For the text-containing cell, return its midpoint in [x, y] coordinate format. 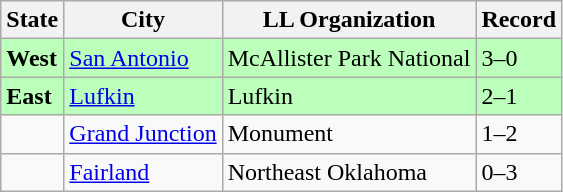
Northeast Oklahoma [349, 172]
McAllister Park National [349, 58]
State [32, 20]
East [32, 96]
3–0 [519, 58]
City [143, 20]
LL Organization [349, 20]
West [32, 58]
Grand Junction [143, 134]
Monument [349, 134]
Fairland [143, 172]
Record [519, 20]
San Antonio [143, 58]
1–2 [519, 134]
2–1 [519, 96]
0–3 [519, 172]
